Identify which cell holds the provided text, then report its [X, Y] central coordinate. 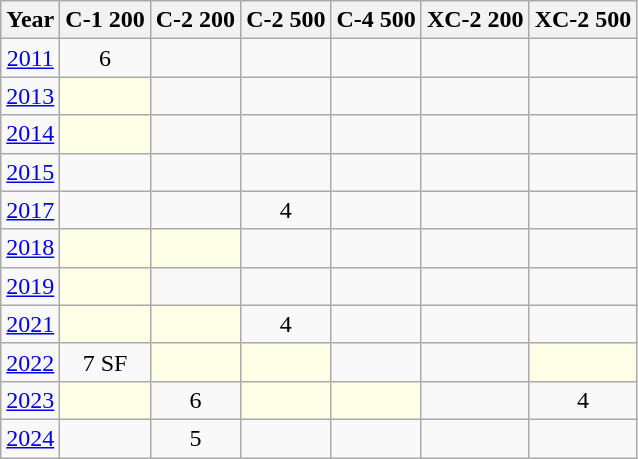
2022 [30, 362]
2013 [30, 96]
2023 [30, 400]
2015 [30, 172]
2011 [30, 58]
5 [195, 438]
2021 [30, 324]
2018 [30, 248]
C-4 500 [376, 20]
7 SF [105, 362]
XC-2 200 [475, 20]
2019 [30, 286]
2024 [30, 438]
C-2 500 [286, 20]
XC-2 500 [583, 20]
2014 [30, 134]
C-1 200 [105, 20]
Year [30, 20]
2017 [30, 210]
C-2 200 [195, 20]
